From the cell containing the given text, extract its center point as [x, y] coordinate. 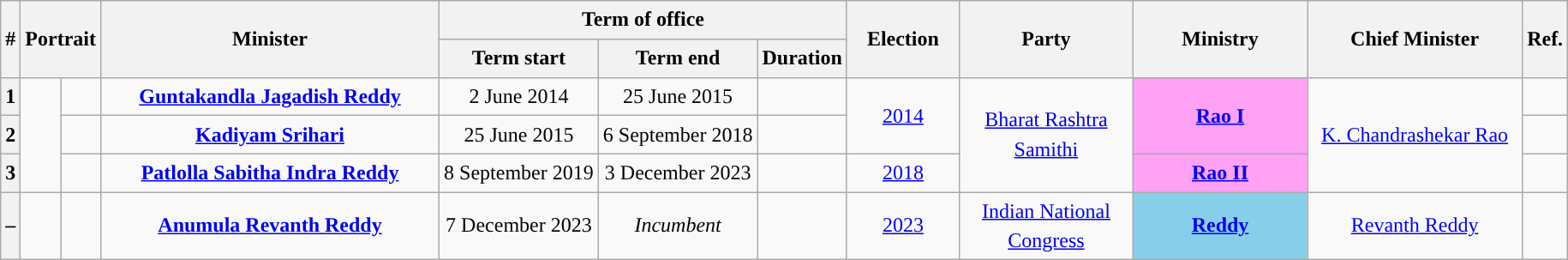
Rao I [1220, 115]
Guntakandla Jagadish Reddy [269, 96]
Minister [269, 39]
– [10, 226]
3 December 2023 [678, 173]
Rao II [1220, 173]
6 September 2018 [678, 136]
Indian National Congress [1045, 226]
Duration [802, 58]
2014 [903, 115]
Ministry [1220, 39]
Ref. [1546, 39]
# [10, 39]
7 December 2023 [519, 226]
2018 [903, 173]
Term end [678, 58]
3 [10, 173]
Party [1045, 39]
2023 [903, 226]
K. Chandrashekar Rao [1415, 135]
8 September 2019 [519, 173]
2 June 2014 [519, 96]
Election [903, 39]
Reddy [1220, 226]
Revanth Reddy [1415, 226]
Chief Minister [1415, 39]
Portrait [61, 39]
Term of office [643, 21]
Term start [519, 58]
Anumula Revanth Reddy [269, 226]
1 [10, 96]
2 [10, 136]
Bharat Rashtra Samithi [1045, 135]
Patlolla Sabitha Indra Reddy [269, 173]
Kadiyam Srihari [269, 136]
Incumbent [678, 226]
